Find where the given text appears and provide that cell's center as (x, y) coordinate. 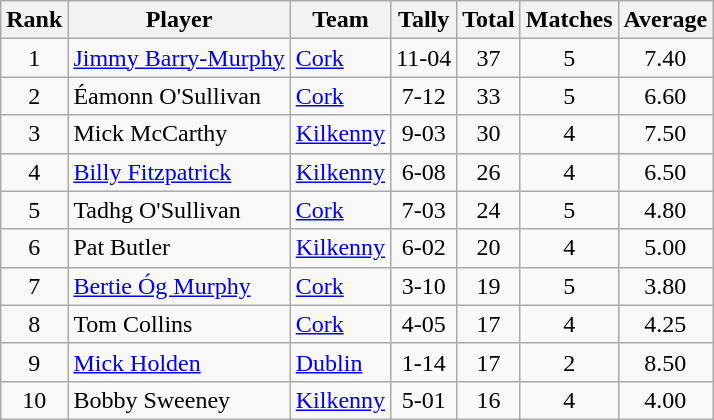
3 (34, 134)
7 (34, 286)
Éamonn O'Sullivan (179, 96)
Team (340, 20)
9-03 (424, 134)
6 (34, 248)
Mick Holden (179, 362)
9 (34, 362)
6-08 (424, 172)
30 (489, 134)
4.80 (666, 210)
8.50 (666, 362)
Tadhg O'Sullivan (179, 210)
16 (489, 400)
33 (489, 96)
Bobby Sweeney (179, 400)
10 (34, 400)
24 (489, 210)
5-01 (424, 400)
1 (34, 58)
7-12 (424, 96)
Dublin (340, 362)
4-05 (424, 324)
3-10 (424, 286)
Rank (34, 20)
Player (179, 20)
Average (666, 20)
20 (489, 248)
Billy Fitzpatrick (179, 172)
7.40 (666, 58)
Tom Collins (179, 324)
Jimmy Barry-Murphy (179, 58)
6.50 (666, 172)
7.50 (666, 134)
1-14 (424, 362)
8 (34, 324)
37 (489, 58)
Pat Butler (179, 248)
Bertie Óg Murphy (179, 286)
Tally (424, 20)
7-03 (424, 210)
5.00 (666, 248)
3.80 (666, 286)
26 (489, 172)
4.00 (666, 400)
19 (489, 286)
4.25 (666, 324)
Total (489, 20)
Mick McCarthy (179, 134)
Matches (569, 20)
11-04 (424, 58)
6.60 (666, 96)
6-02 (424, 248)
